Search for the cell housing the specified text and yield its (X, Y) center coordinate. 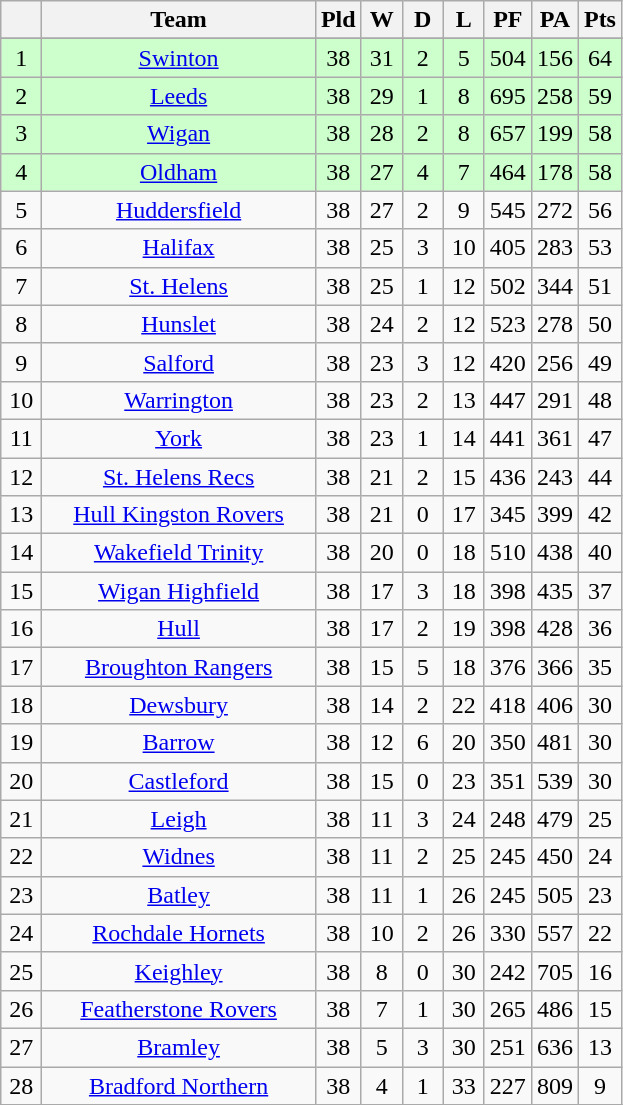
557 (554, 933)
705 (554, 971)
Wakefield Trinity (179, 553)
Castleford (179, 781)
Hull (179, 629)
486 (554, 1009)
W (382, 20)
156 (554, 58)
258 (554, 96)
545 (508, 210)
248 (508, 819)
464 (508, 172)
47 (600, 438)
376 (508, 667)
657 (508, 134)
Pld (338, 20)
29 (382, 96)
44 (600, 477)
56 (600, 210)
PA (554, 20)
523 (508, 324)
Team (179, 20)
418 (508, 705)
33 (464, 1085)
435 (554, 591)
695 (508, 96)
St. Helens (179, 286)
291 (554, 400)
539 (554, 781)
Rochdale Hornets (179, 933)
51 (600, 286)
361 (554, 438)
Keighley (179, 971)
481 (554, 743)
265 (508, 1009)
Swinton (179, 58)
441 (508, 438)
36 (600, 629)
Widnes (179, 857)
344 (554, 286)
Hull Kingston Rovers (179, 515)
283 (554, 248)
345 (508, 515)
436 (508, 477)
350 (508, 743)
505 (554, 895)
Featherstone Rovers (179, 1009)
Dewsbury (179, 705)
428 (554, 629)
809 (554, 1085)
Salford (179, 362)
St. Helens Recs (179, 477)
399 (554, 515)
42 (600, 515)
502 (508, 286)
35 (600, 667)
Bradford Northern (179, 1085)
479 (554, 819)
330 (508, 933)
40 (600, 553)
278 (554, 324)
Batley (179, 895)
Broughton Rangers (179, 667)
Warrington (179, 400)
49 (600, 362)
Huddersfield (179, 210)
64 (600, 58)
31 (382, 58)
Halifax (179, 248)
450 (554, 857)
Hunslet (179, 324)
178 (554, 172)
199 (554, 134)
351 (508, 781)
Leeds (179, 96)
256 (554, 362)
251 (508, 1047)
243 (554, 477)
510 (508, 553)
Barrow (179, 743)
53 (600, 248)
227 (508, 1085)
48 (600, 400)
405 (508, 248)
447 (508, 400)
504 (508, 58)
406 (554, 705)
50 (600, 324)
Bramley (179, 1047)
420 (508, 362)
Oldham (179, 172)
D (422, 20)
PF (508, 20)
59 (600, 96)
Pts (600, 20)
272 (554, 210)
York (179, 438)
Leigh (179, 819)
438 (554, 553)
37 (600, 591)
242 (508, 971)
636 (554, 1047)
L (464, 20)
Wigan Highfield (179, 591)
366 (554, 667)
Wigan (179, 134)
